Determine the [x, y] coordinate at the center of the cell enclosing the given text.  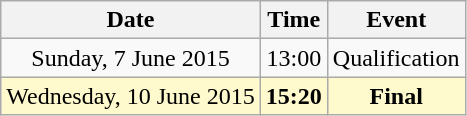
Time [294, 20]
15:20 [294, 96]
Date [131, 20]
Sunday, 7 June 2015 [131, 58]
Event [396, 20]
13:00 [294, 58]
Qualification [396, 58]
Final [396, 96]
Wednesday, 10 June 2015 [131, 96]
